Provide the (X, Y) coordinate of the cell's center where the given text is located.  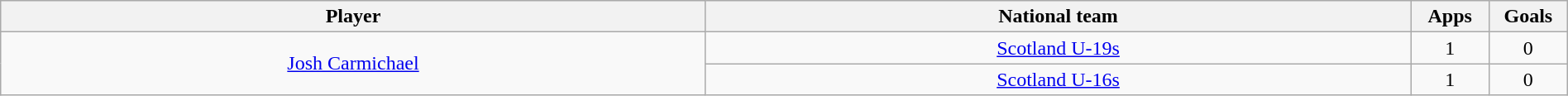
Josh Carmichael (354, 64)
Scotland U-19s (1059, 48)
Goals (1528, 17)
National team (1059, 17)
Scotland U-16s (1059, 79)
Apps (1451, 17)
Player (354, 17)
